Detect which cell encompasses the target text, then output its (X, Y) center coordinate. 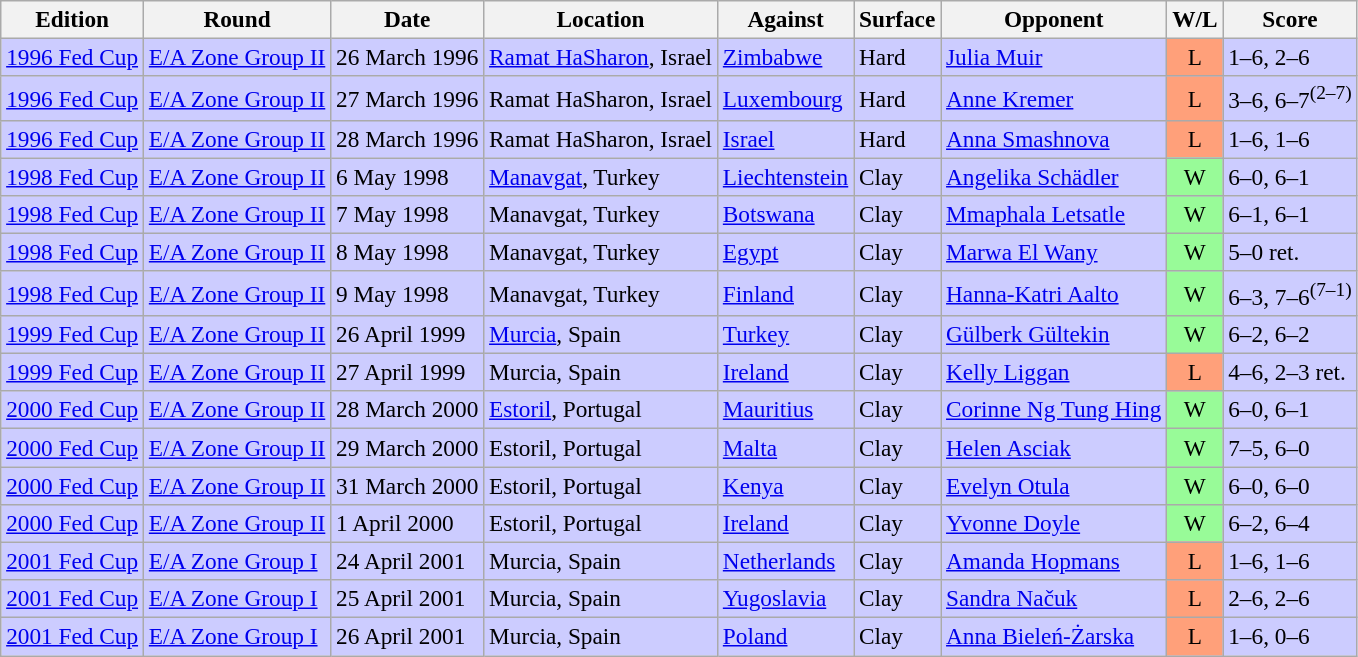
7–5, 6–0 (1290, 447)
6–1, 6–1 (1290, 214)
Kenya (785, 485)
Date (408, 19)
6 May 1998 (408, 177)
27 March 1996 (408, 98)
Botswana (785, 214)
Mmaphala Letsatle (1054, 214)
Egypt (785, 252)
6–3, 7–6(7–1) (1290, 293)
Mauritius (785, 410)
28 March 2000 (408, 410)
1–6, 0–6 (1290, 636)
6–2, 6–2 (1290, 334)
6–2, 6–4 (1290, 523)
Julia Muir (1054, 57)
Israel (785, 139)
4–6, 2–3 ret. (1290, 372)
Zimbabwe (785, 57)
9 May 1998 (408, 293)
Round (236, 19)
Against (785, 19)
Malta (785, 447)
31 March 2000 (408, 485)
28 March 1996 (408, 139)
Amanda Hopmans (1054, 561)
Netherlands (785, 561)
Score (1290, 19)
8 May 1998 (408, 252)
1–6, 2–6 (1290, 57)
25 April 2001 (408, 599)
Location (601, 19)
Anna Smashnova (1054, 139)
W/L (1195, 19)
Poland (785, 636)
1 April 2000 (408, 523)
Turkey (785, 334)
Opponent (1054, 19)
Surface (898, 19)
7 May 1998 (408, 214)
Liechtenstein (785, 177)
2–6, 2–6 (1290, 599)
Corinne Ng Tung Hing (1054, 410)
Hanna-Katri Aalto (1054, 293)
27 April 1999 (408, 372)
5–0 ret. (1290, 252)
Edition (72, 19)
Kelly Liggan (1054, 372)
Yvonne Doyle (1054, 523)
Angelika Schädler (1054, 177)
Yugoslavia (785, 599)
Luxembourg (785, 98)
26 April 1999 (408, 334)
Finland (785, 293)
26 March 1996 (408, 57)
26 April 2001 (408, 636)
Sandra Načuk (1054, 599)
Evelyn Otula (1054, 485)
3–6, 6–7(2–7) (1290, 98)
Anne Kremer (1054, 98)
Gülberk Gültekin (1054, 334)
6–0, 6–0 (1290, 485)
24 April 2001 (408, 561)
Anna Bieleń-Żarska (1054, 636)
Helen Asciak (1054, 447)
Marwa El Wany (1054, 252)
29 March 2000 (408, 447)
